Locate the cell with the specified text and output its [X, Y] center coordinate. 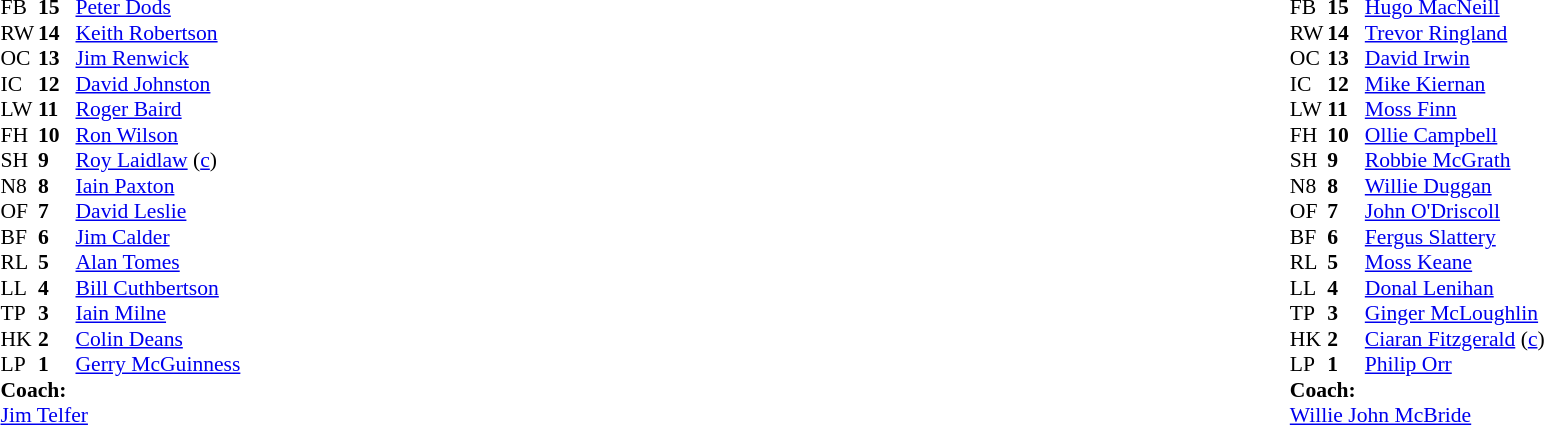
Jim Renwick [158, 59]
Alan Tomes [158, 263]
David Johnston [158, 84]
Roy Laidlaw (c) [158, 161]
Coach: [120, 390]
Roger Baird [158, 109]
Ron Wilson [158, 135]
Iain Milne [158, 313]
David Leslie [158, 211]
Gerry McGuinness [158, 365]
Colin Deans [158, 339]
Keith Robertson [158, 33]
Iain Paxton [158, 186]
Jim Calder [158, 237]
Bill Cuthbertson [158, 288]
